Return the (X, Y) coordinate for the center point of the cell that contains the specified text.  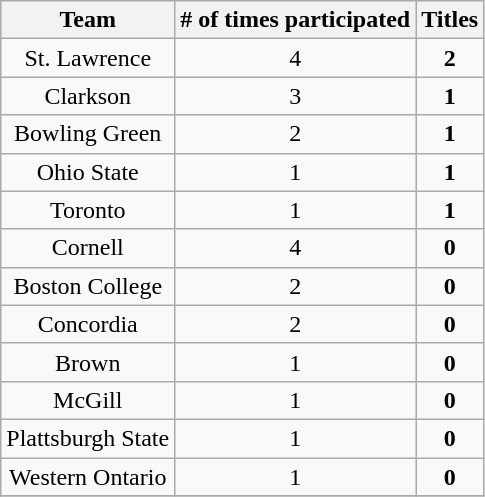
Boston College (88, 286)
Concordia (88, 324)
Titles (450, 20)
Cornell (88, 248)
Clarkson (88, 96)
Bowling Green (88, 134)
3 (296, 96)
Plattsburgh State (88, 438)
Team (88, 20)
McGill (88, 400)
Western Ontario (88, 477)
Toronto (88, 210)
Brown (88, 362)
# of times participated (296, 20)
Ohio State (88, 172)
St. Lawrence (88, 58)
